Return (x, y) of the center of cell containing provided text 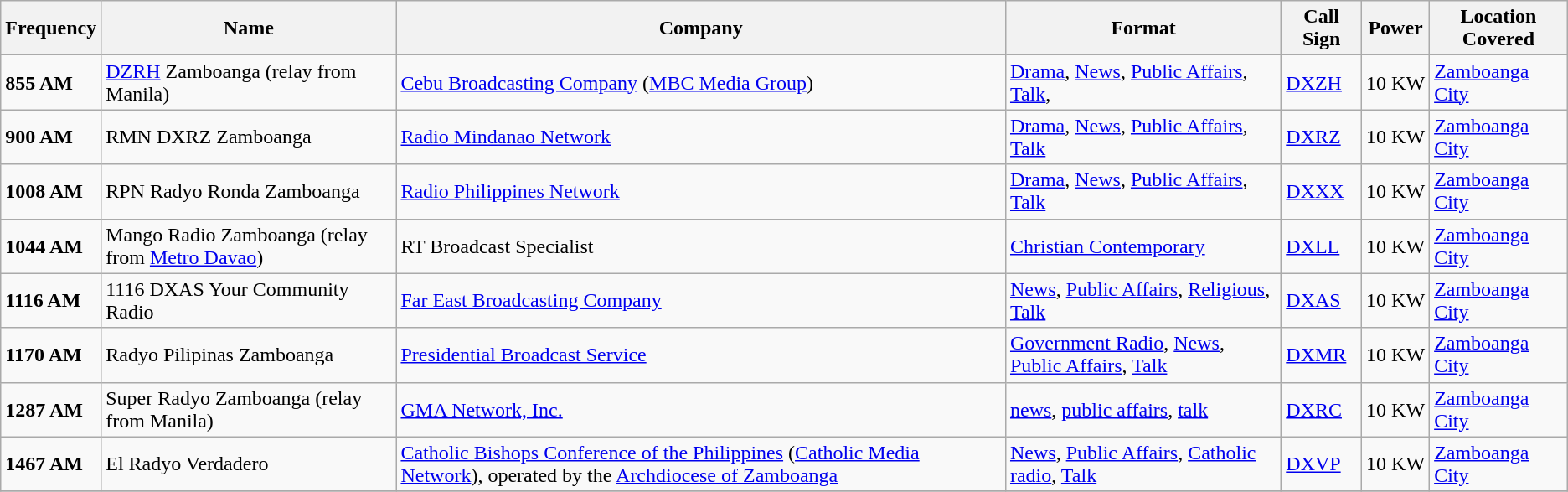
855 AM (51, 82)
1287 AM (51, 409)
Call Sign (1322, 28)
Location Covered (1499, 28)
Format (1142, 28)
RPN Radyo Ronda Zamboanga (249, 191)
Christian Contemporary (1142, 246)
Presidential Broadcast Service (701, 355)
News, Public Affairs, Catholic radio, Talk (1142, 464)
Cebu Broadcasting Company (MBC Media Group) (701, 82)
Power (1395, 28)
1116 DXAS Your Community Radio (249, 300)
1008 AM (51, 191)
Drama, News, Public Affairs, Talk, (1142, 82)
Catholic Bishops Conference of the Philippines (Catholic Media Network), operated by the Archdiocese of Zamboanga (701, 464)
Mango Radio Zamboanga (relay from Metro Davao) (249, 246)
Frequency (51, 28)
DXAS (1322, 300)
El Radyo Verdadero (249, 464)
Name (249, 28)
RMN DXRZ Zamboanga (249, 137)
900 AM (51, 137)
GMA Network, Inc. (701, 409)
Radio Philippines Network (701, 191)
news, public affairs, talk (1142, 409)
DXXX (1322, 191)
DXVP (1322, 464)
DXMR (1322, 355)
Far East Broadcasting Company (701, 300)
1116 AM (51, 300)
DZRH Zamboanga (relay from Manila) (249, 82)
Radio Mindanao Network (701, 137)
DXRC (1322, 409)
1467 AM (51, 464)
Government Radio, News, Public Affairs, Talk (1142, 355)
DXLL (1322, 246)
DXZH (1322, 82)
DXRZ (1322, 137)
RT Broadcast Specialist (701, 246)
1170 AM (51, 355)
1044 AM (51, 246)
Company (701, 28)
News, Public Affairs, Religious, Talk (1142, 300)
Super Radyo Zamboanga (relay from Manila) (249, 409)
Radyo Pilipinas Zamboanga (249, 355)
